Provide the (X, Y) coordinate of the cell's center where the given text is located.  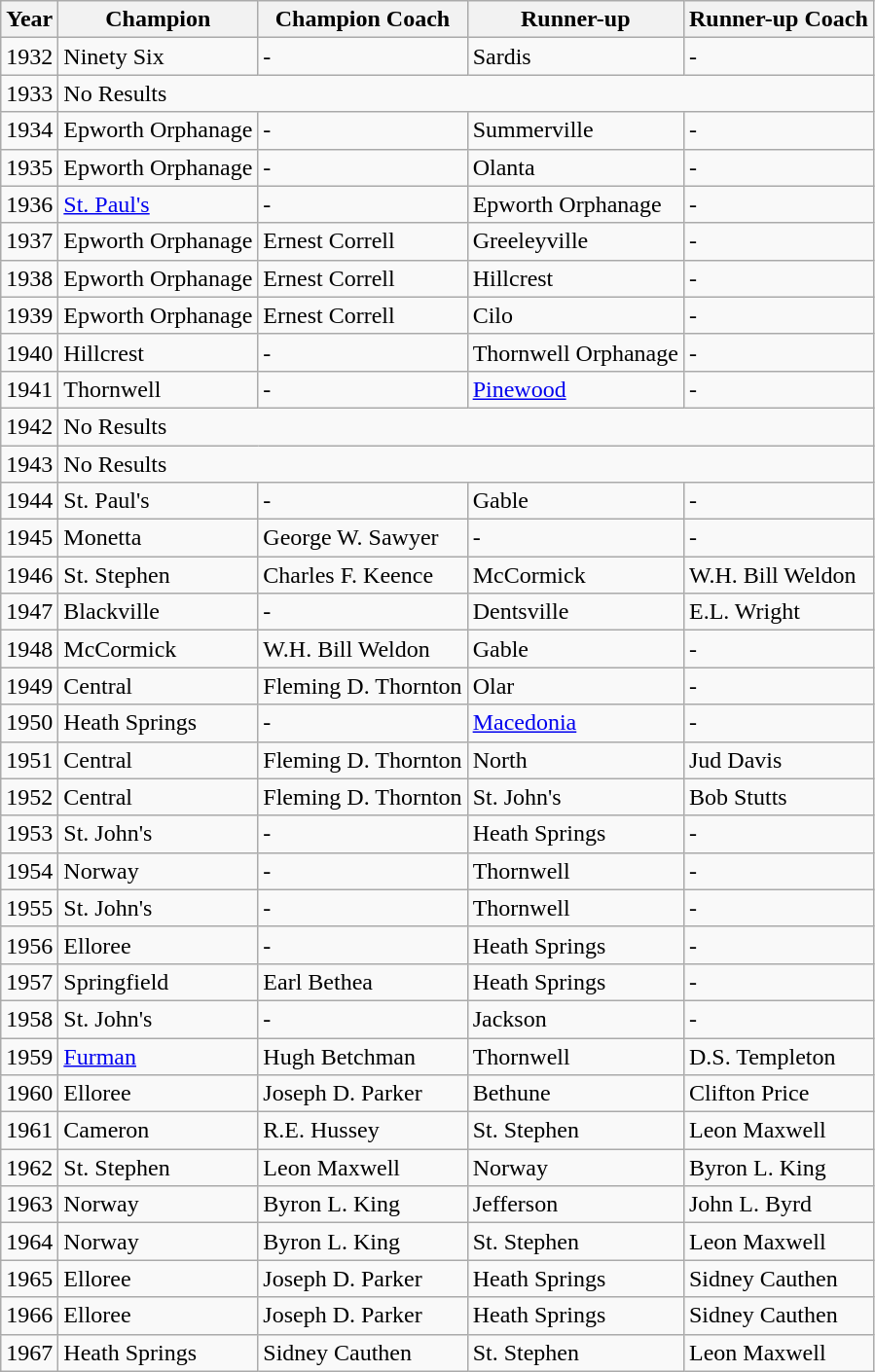
1962 (29, 1168)
1955 (29, 908)
1950 (29, 723)
1954 (29, 871)
Pinewood (575, 389)
Summerville (575, 130)
George W. Sawyer (362, 538)
Cameron (158, 1131)
Ninety Six (158, 56)
Jud Davis (779, 760)
1964 (29, 1242)
John L. Byrd (779, 1205)
Champion Coach (362, 19)
D.S. Templeton (779, 1056)
Olanta (575, 167)
1933 (29, 93)
1937 (29, 241)
Earl Bethea (362, 982)
1944 (29, 501)
Runner-up Coach (779, 19)
1966 (29, 1316)
Olar (575, 686)
1942 (29, 426)
Monetta (158, 538)
1958 (29, 1019)
Jefferson (575, 1205)
1959 (29, 1056)
Macedonia (575, 723)
1951 (29, 760)
1940 (29, 352)
Greeleyville (575, 241)
1957 (29, 982)
Blackville (158, 612)
Thornwell Orphanage (575, 352)
1967 (29, 1353)
Jackson (575, 1019)
1948 (29, 649)
Year (29, 19)
Charles F. Keence (362, 575)
Springfield (158, 982)
Runner-up (575, 19)
Bethune (575, 1094)
1943 (29, 464)
1953 (29, 834)
1961 (29, 1131)
1934 (29, 130)
Sardis (575, 56)
1963 (29, 1205)
1949 (29, 686)
Furman (158, 1056)
1945 (29, 538)
North (575, 760)
Cilo (575, 315)
Champion (158, 19)
1938 (29, 278)
1946 (29, 575)
Bob Stutts (779, 797)
1935 (29, 167)
1932 (29, 56)
1952 (29, 797)
1939 (29, 315)
E.L. Wright (779, 612)
1936 (29, 204)
1960 (29, 1094)
1956 (29, 945)
1947 (29, 612)
1941 (29, 389)
1965 (29, 1279)
Clifton Price (779, 1094)
R.E. Hussey (362, 1131)
Hugh Betchman (362, 1056)
Dentsville (575, 612)
